Extract the [x, y] coordinate from the center of the cell holding the provided text.  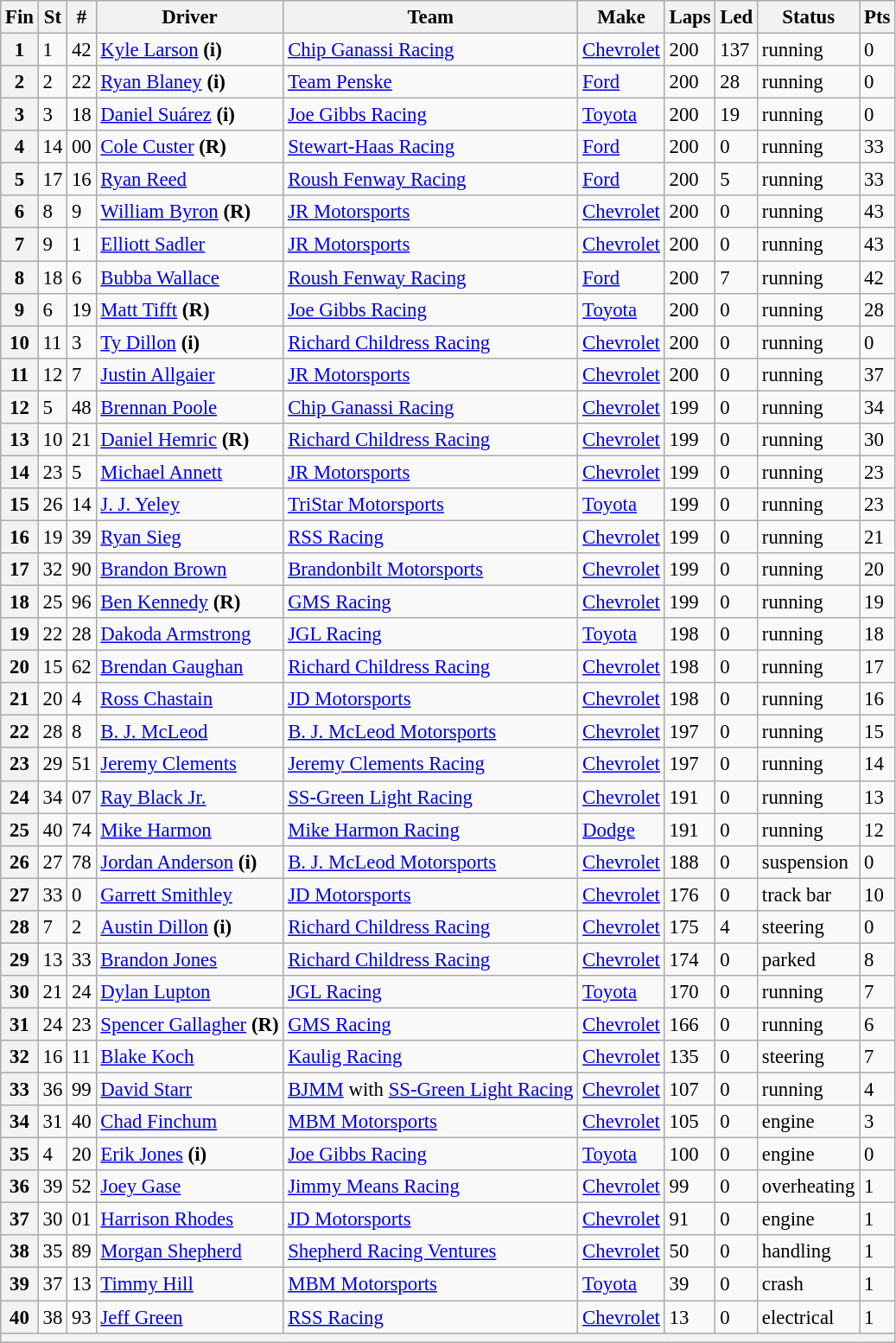
Mike Harmon Racing [430, 830]
Jimmy Means Racing [430, 1187]
01 [81, 1219]
suspension [809, 862]
135 [689, 1057]
Blake Koch [190, 1057]
Michael Annett [190, 472]
BJMM with SS-Green Light Racing [430, 1090]
62 [81, 667]
Bubba Wallace [190, 277]
Harrison Rhodes [190, 1219]
Joey Gase [190, 1187]
Fin [20, 17]
handling [809, 1252]
Ross Chastain [190, 699]
Ben Kennedy (R) [190, 602]
Kyle Larson (i) [190, 50]
Brandon Jones [190, 959]
52 [81, 1187]
Austin Dillon (i) [190, 927]
overheating [809, 1187]
50 [689, 1252]
Elliott Sadler [190, 245]
90 [81, 570]
Ryan Sieg [190, 537]
Brendan Gaughan [190, 667]
Timmy Hill [190, 1284]
Justin Allgaier [190, 374]
Dakoda Armstrong [190, 634]
Pts [878, 17]
electrical [809, 1317]
100 [689, 1155]
Chad Finchum [190, 1122]
# [81, 17]
Jeremy Clements [190, 765]
William Byron (R) [190, 212]
Jeff Green [190, 1317]
Shepherd Racing Ventures [430, 1252]
St [52, 17]
Team Penske [430, 82]
176 [689, 894]
Dylan Lupton [190, 992]
Ryan Reed [190, 180]
Brandonbilt Motorsports [430, 570]
Led [736, 17]
Ryan Blaney (i) [190, 82]
105 [689, 1122]
93 [81, 1317]
107 [689, 1090]
Dodge [621, 830]
91 [689, 1219]
Driver [190, 17]
Brandon Brown [190, 570]
Team [430, 17]
48 [81, 407]
Mike Harmon [190, 830]
Jeremy Clements Racing [430, 765]
Ty Dillon (i) [190, 342]
Erik Jones (i) [190, 1155]
Jordan Anderson (i) [190, 862]
Laps [689, 17]
Make [621, 17]
SS-Green Light Racing [430, 797]
Cole Custer (R) [190, 147]
Morgan Shepherd [190, 1252]
Brennan Poole [190, 407]
07 [81, 797]
Daniel Hemric (R) [190, 440]
96 [81, 602]
74 [81, 830]
Matt Tifft (R) [190, 309]
78 [81, 862]
00 [81, 147]
B. J. McLeod [190, 732]
166 [689, 1024]
175 [689, 927]
TriStar Motorsports [430, 505]
174 [689, 959]
Spencer Gallagher (R) [190, 1024]
Status [809, 17]
188 [689, 862]
Garrett Smithley [190, 894]
51 [81, 765]
J. J. Yeley [190, 505]
Ray Black Jr. [190, 797]
89 [81, 1252]
137 [736, 50]
170 [689, 992]
crash [809, 1284]
parked [809, 959]
Stewart-Haas Racing [430, 147]
Kaulig Racing [430, 1057]
Daniel Suárez (i) [190, 115]
David Starr [190, 1090]
track bar [809, 894]
